Detect which cell encompasses the target text, then output its (x, y) center coordinate. 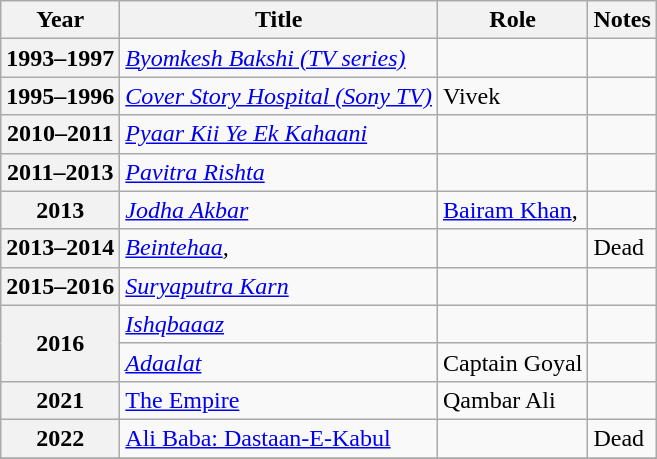
Bairam Khan, (513, 210)
Qambar Ali (513, 400)
1993–1997 (60, 58)
Vivek (513, 96)
Byomkesh Bakshi (TV series) (279, 58)
2015–2016 (60, 286)
Ishqbaaaz (279, 324)
Ali Baba: Dastaan-E-Kabul (279, 438)
Adaalat (279, 362)
Cover Story Hospital (Sony TV) (279, 96)
Title (279, 20)
Notes (622, 20)
Role (513, 20)
Jodha Akbar (279, 210)
The Empire (279, 400)
Beintehaa, (279, 248)
2021 (60, 400)
2013–2014 (60, 248)
1995–1996 (60, 96)
Captain Goyal (513, 362)
Pyaar Kii Ye Ek Kahaani (279, 134)
2022 (60, 438)
Pavitra Rishta (279, 172)
2011–2013 (60, 172)
2016 (60, 343)
2010–2011 (60, 134)
Year (60, 20)
Suryaputra Karn (279, 286)
2013 (60, 210)
